Detect which cell encompasses the target text, then output its [X, Y] center coordinate. 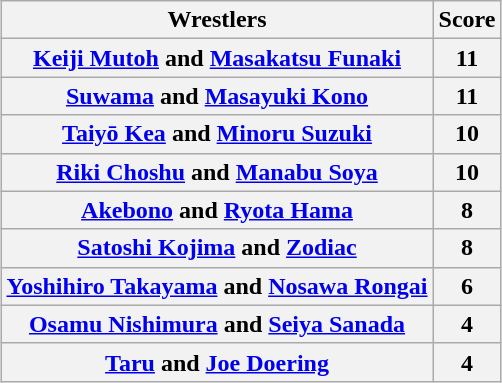
Suwama and Masayuki Kono [217, 96]
Yoshihiro Takayama and Nosawa Rongai [217, 286]
Taru and Joe Doering [217, 362]
Score [467, 20]
6 [467, 286]
Osamu Nishimura and Seiya Sanada [217, 324]
Satoshi Kojima and Zodiac [217, 248]
Riki Choshu and Manabu Soya [217, 172]
Akebono and Ryota Hama [217, 210]
Keiji Mutoh and Masakatsu Funaki [217, 58]
Wrestlers [217, 20]
Taiyō Kea and Minoru Suzuki [217, 134]
